Capture the cell that displays the provided text and extract its [x, y] central coordinate. 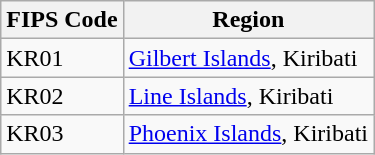
FIPS Code [62, 20]
Region [248, 20]
Line Islands, Kiribati [248, 96]
KR01 [62, 58]
Phoenix Islands, Kiribati [248, 134]
KR02 [62, 96]
Gilbert Islands, Kiribati [248, 58]
KR03 [62, 134]
